Provide the (x, y) coordinate of the cell's center where the given text is located.  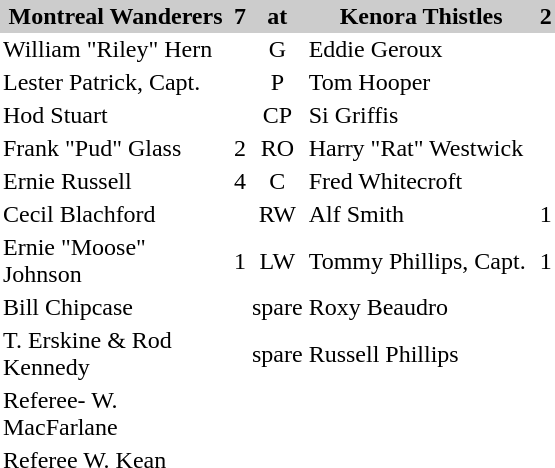
Tom Hooper (422, 82)
Harry "Rat" Westwick (422, 148)
Si Griffis (422, 116)
Frank "Pud" Glass (116, 148)
Hod Stuart (116, 116)
Roxy Beaudro (422, 308)
Cecil Blachford (116, 214)
Fred Whitecroft (422, 182)
7 (240, 16)
G (278, 50)
Bill Chipcase (116, 308)
Lester Patrick, Capt. (116, 82)
William "Riley" Hern (116, 50)
at (278, 16)
4 (240, 182)
CP (278, 116)
Referee- W. MacFarlane (116, 414)
P (278, 82)
Kenora Thistles (422, 16)
Ernie "Moose" Johnson (116, 261)
LW (278, 261)
Russell Phillips (422, 354)
RW (278, 214)
Alf Smith (422, 214)
Eddie Geroux (422, 50)
Ernie Russell (116, 182)
RO (278, 148)
C (278, 182)
Tommy Phillips, Capt. (422, 261)
Montreal Wanderers (116, 16)
T. Erskine & Rod Kennedy (116, 354)
